Provide the [X, Y] coordinate of the cell's center where the given text is located.  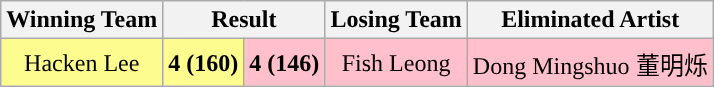
Dong Mingshuo 董明烁 [590, 62]
Winning Team [82, 20]
Result [244, 20]
4 (146) [284, 62]
Eliminated Artist [590, 20]
Hacken Lee [82, 62]
Fish Leong [396, 62]
4 (160) [204, 62]
Losing Team [396, 20]
